Pinpoint the cell where the given text exists, returning its [X, Y] midpoint coordinate. 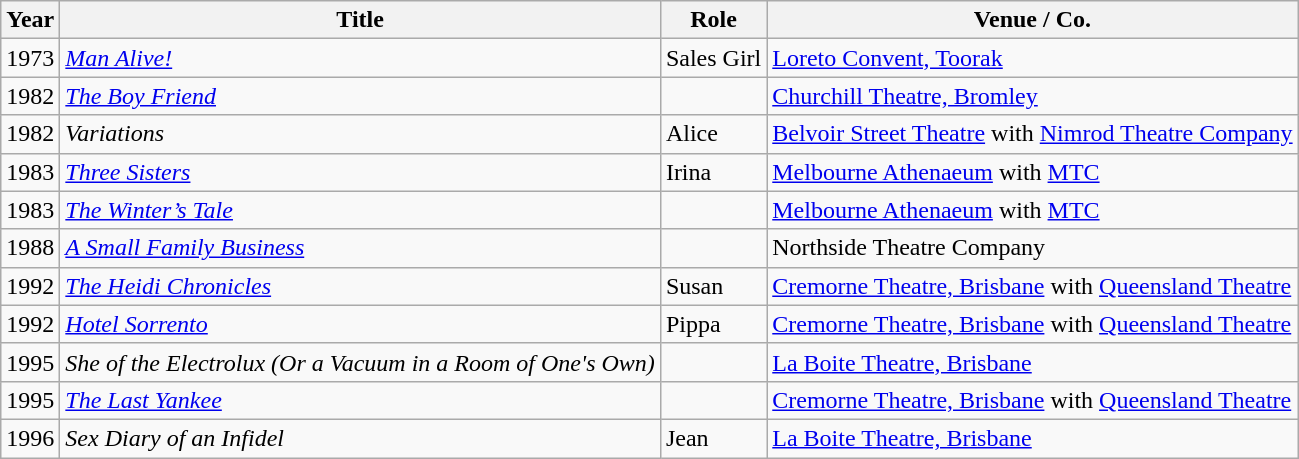
Pippa [713, 324]
Title [360, 20]
Belvoir Street Theatre with Nimrod Theatre Company [1032, 134]
Year [30, 20]
The Winter’s Tale [360, 210]
She of the Electrolux (Or a Vacuum in a Room of One's Own) [360, 362]
Jean [713, 438]
Hotel Sorrento [360, 324]
Man Alive! [360, 58]
Alice [713, 134]
1973 [30, 58]
1996 [30, 438]
A Small Family Business [360, 248]
The Boy Friend [360, 96]
Variations [360, 134]
1988 [30, 248]
Irina [713, 172]
The Last Yankee [360, 400]
Sex Diary of an Infidel [360, 438]
Churchill Theatre, Bromley [1032, 96]
The Heidi Chronicles [360, 286]
Loreto Convent, Toorak [1032, 58]
Northside Theatre Company [1032, 248]
Susan [713, 286]
Venue / Co. [1032, 20]
Sales Girl [713, 58]
Three Sisters [360, 172]
Role [713, 20]
